Output the (X, Y) coordinate of the center of the cell containing the given text.  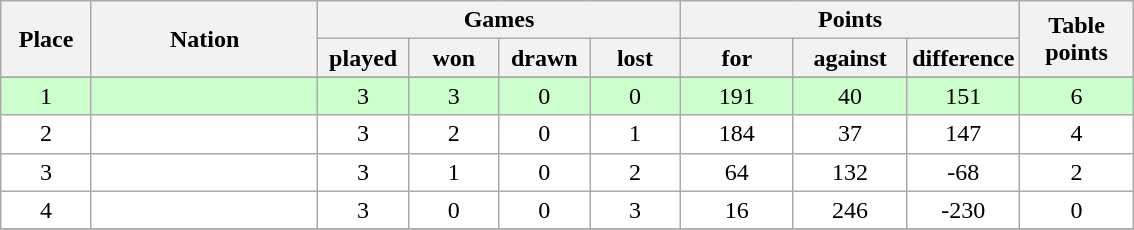
40 (850, 96)
184 (736, 134)
191 (736, 96)
151 (964, 96)
won (454, 58)
246 (850, 210)
-230 (964, 210)
147 (964, 134)
Nation (204, 39)
6 (1076, 96)
drawn (544, 58)
difference (964, 58)
Tablepoints (1076, 39)
-68 (964, 172)
64 (736, 172)
played (364, 58)
37 (850, 134)
Place (46, 39)
against (850, 58)
lost (636, 58)
132 (850, 172)
Points (850, 20)
for (736, 58)
16 (736, 210)
Games (499, 20)
